For the text-containing cell, return its midpoint in [X, Y] coordinate format. 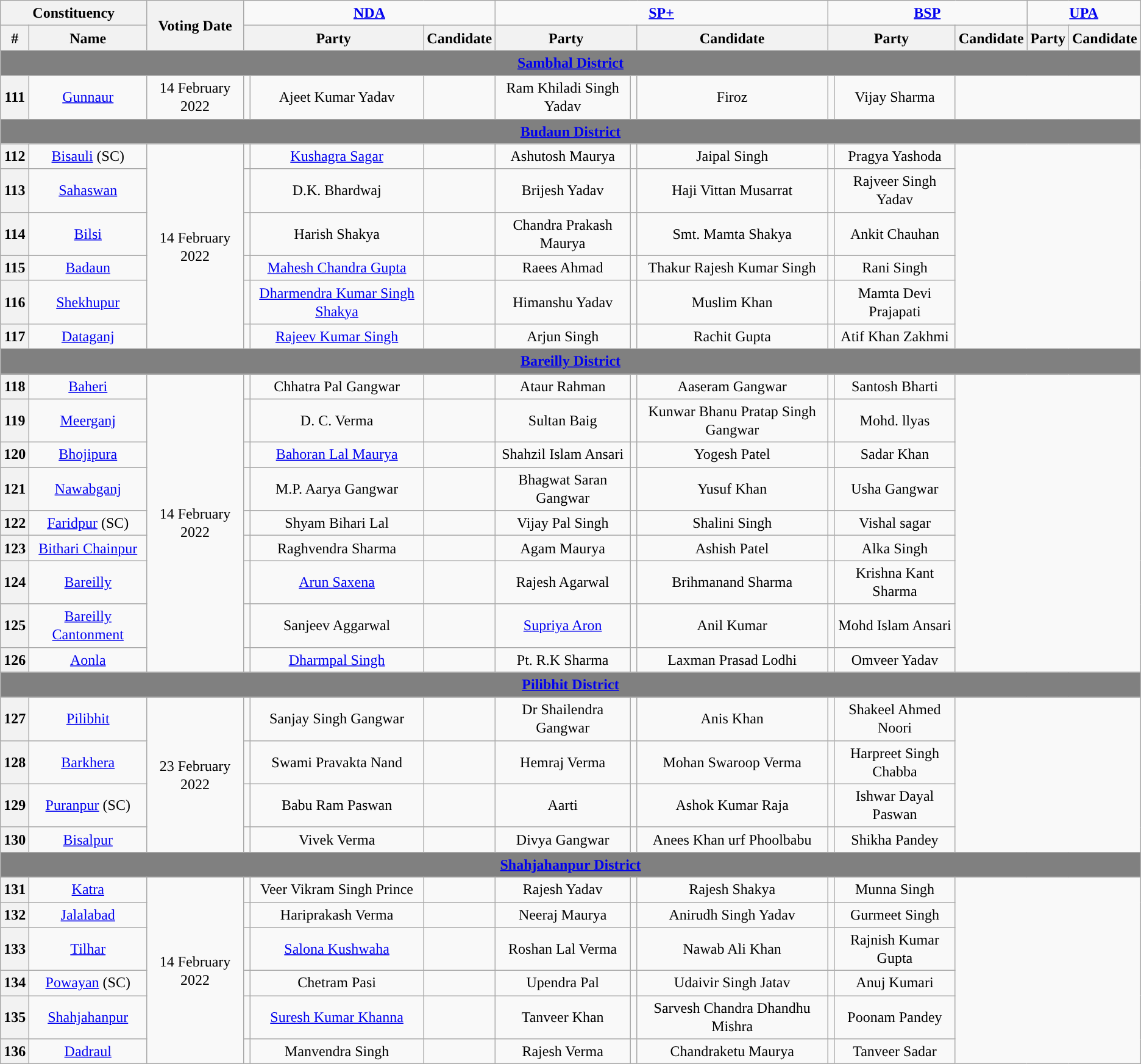
Barkhera [88, 762]
Babu Ram Paswan [336, 806]
Chandra Prakash Maurya [563, 234]
Thakur Rajesh Kumar Singh [733, 268]
Bisauli (SC) [88, 156]
Anuj Kumari [895, 984]
Harpreet Singh Chabba [895, 762]
Shyam Bihari Lal [336, 523]
Shikha Pandey [895, 840]
Salona Kushwaha [336, 949]
Hariprakash Verma [336, 914]
Vishal sagar [895, 523]
Shahzil Islam Ansari [563, 455]
Rajesh Agarwal [563, 583]
23 February 2022 [195, 775]
Omveer Yadav [895, 659]
Bareilly District [570, 361]
Sanjay Singh Gangwar [336, 719]
Veer Vikram Singh Prince [336, 890]
Budaun District [570, 132]
Agam Maurya [563, 548]
Supriya Aron [563, 625]
Dataganj [88, 336]
Anees Khan urf Phoolbabu [733, 840]
Vijay Sharma [895, 98]
Manvendra Singh [336, 1052]
124 [15, 583]
117 [15, 336]
Ram Khiladi Singh Yadav [563, 98]
Bareilly Cantonment [88, 625]
Pragya Yashoda [895, 156]
Rajveer Singh Yadav [895, 190]
Tanveer Khan [563, 1018]
Pilibhit [88, 719]
115 [15, 268]
Smt. Mamta Shakya [733, 234]
111 [15, 98]
Anil Kumar [733, 625]
Ashish Patel [733, 548]
Tanveer Sadar [895, 1052]
Bareilly [88, 583]
Himanshu Yadav [563, 302]
# [15, 38]
Nawab Ali Khan [733, 949]
133 [15, 949]
Vijay Pal Singh [563, 523]
Raees Ahmad [563, 268]
Anis Khan [733, 719]
Shekhupur [88, 302]
Rachit Gupta [733, 336]
132 [15, 914]
Rajesh Verma [563, 1052]
Badaun [88, 268]
Aonla [88, 659]
Divya Gangwar [563, 840]
Rajesh Shakya [733, 890]
M.P. Aarya Gangwar [336, 489]
Jaipal Singh [733, 156]
Sarvesh Chandra Dhandhu Mishra [733, 1018]
Dharmendra Kumar Singh Shakya [336, 302]
Ashutosh Maurya [563, 156]
125 [15, 625]
D. C. Verma [336, 420]
Arjun Singh [563, 336]
Baheri [88, 386]
123 [15, 548]
Ishwar Dayal Paswan [895, 806]
112 [15, 156]
Atif Khan Zakhmi [895, 336]
Gunnaur [88, 98]
131 [15, 890]
127 [15, 719]
Ataur Rahman [563, 386]
Ashok Kumar Raja [733, 806]
Upendra Pal [563, 984]
Muslim Khan [733, 302]
Yusuf Khan [733, 489]
Sambhal District [570, 63]
D.K. Bhardwaj [336, 190]
Alka Singh [895, 548]
Chhatra Pal Gangwar [336, 386]
Sanjeev Aggarwal [336, 625]
Faridpur (SC) [88, 523]
Usha Gangwar [895, 489]
Bhojipura [88, 455]
126 [15, 659]
Name [88, 38]
Shakeel Ahmed Noori [895, 719]
Chandraketu Maurya [733, 1052]
Aaseram Gangwar [733, 386]
Ankit Chauhan [895, 234]
Roshan Lal Verma [563, 949]
Nawabganj [88, 489]
Santosh Bharti [895, 386]
Poonam Pandey [895, 1018]
135 [15, 1018]
SP+ [662, 13]
113 [15, 190]
119 [15, 420]
BSP [928, 13]
Tilhar [88, 949]
Brihmanand Sharma [733, 583]
Powayan (SC) [88, 984]
120 [15, 455]
Shalini Singh [733, 523]
Mohd. llyas [895, 420]
Mohd Islam Ansari [895, 625]
Bahoran Lal Maurya [336, 455]
Rajesh Yadav [563, 890]
Aarti [563, 806]
Constituency [74, 13]
Krishna Kant Sharma [895, 583]
Harish Shakya [336, 234]
128 [15, 762]
Kushagra Sagar [336, 156]
114 [15, 234]
Laxman Prasad Lodhi [733, 659]
Bithari Chainpur [88, 548]
Rani Singh [895, 268]
130 [15, 840]
Bisalpur [88, 840]
Rajnish Kumar Gupta [895, 949]
Swami Pravakta Nand [336, 762]
Jalalabad [88, 914]
Dr Shailendra Gangwar [563, 719]
116 [15, 302]
Sahaswan [88, 190]
Suresh Kumar Khanna [336, 1018]
Puranpur (SC) [88, 806]
Haji Vittan Musarrat [733, 190]
Dadraul [88, 1052]
Pilibhit District [570, 685]
129 [15, 806]
122 [15, 523]
Arun Saxena [336, 583]
Bilsi [88, 234]
Ajeet Kumar Yadav [336, 98]
Yogesh Patel [733, 455]
Shahjahanpur District [570, 864]
Voting Date [195, 26]
Sadar Khan [895, 455]
Shahjahanpur [88, 1018]
Neeraj Maurya [563, 914]
Katra [88, 890]
118 [15, 386]
Pt. R.K Sharma [563, 659]
Hemraj Verma [563, 762]
Firoz [733, 98]
Kunwar Bhanu Pratap Singh Gangwar [733, 420]
Mohan Swaroop Verma [733, 762]
Bhagwat Saran Gangwar [563, 489]
Chetram Pasi [336, 984]
Sultan Baig [563, 420]
Dharmpal Singh [336, 659]
Raghvendra Sharma [336, 548]
Mamta Devi Prajapati [895, 302]
121 [15, 489]
Meerganj [88, 420]
Vivek Verma [336, 840]
Munna Singh [895, 890]
Mahesh Chandra Gupta [336, 268]
134 [15, 984]
Brijesh Yadav [563, 190]
UPA [1084, 13]
NDA [369, 13]
Gurmeet Singh [895, 914]
Anirudh Singh Yadav [733, 914]
Udaivir Singh Jatav [733, 984]
136 [15, 1052]
Rajeev Kumar Singh [336, 336]
